Determine the (x, y) coordinate at the center of the cell enclosing the given text.  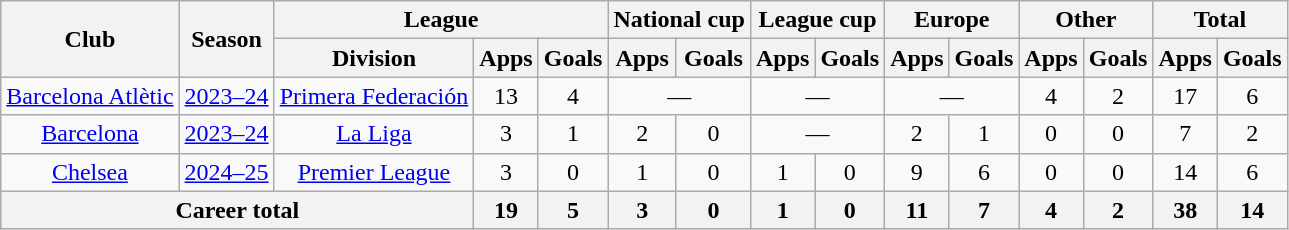
Chelsea (90, 172)
5 (573, 210)
Barcelona Atlètic (90, 96)
38 (1185, 210)
19 (506, 210)
La Liga (374, 134)
Primera Federación (374, 96)
11 (917, 210)
Other (1086, 20)
Division (374, 58)
Total (1220, 20)
Career total (238, 210)
Club (90, 39)
Barcelona (90, 134)
Europe (952, 20)
Season (226, 39)
13 (506, 96)
17 (1185, 96)
National cup (679, 20)
League cup (817, 20)
League (441, 20)
2024–25 (226, 172)
9 (917, 172)
Premier League (374, 172)
